Scan for the cell matching the given text and deliver its (x, y) coordinate at center. 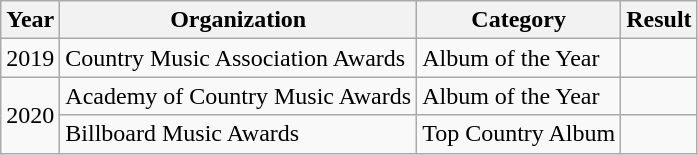
Organization (238, 20)
2019 (30, 58)
Billboard Music Awards (238, 134)
Year (30, 20)
Result (659, 20)
Academy of Country Music Awards (238, 96)
Country Music Association Awards (238, 58)
2020 (30, 115)
Top Country Album (519, 134)
Category (519, 20)
